From the cell containing the given text, extract its center point as [x, y] coordinate. 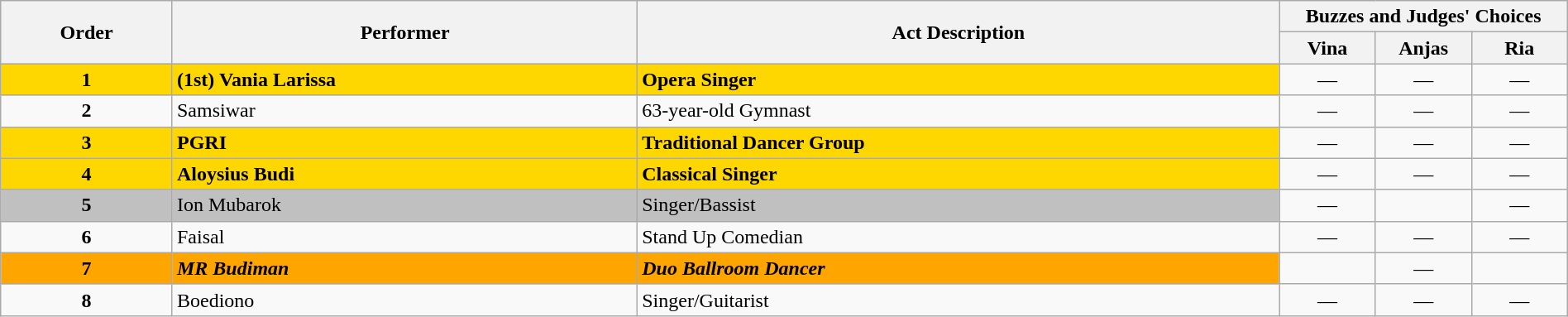
6 [87, 237]
Traditional Dancer Group [958, 142]
Buzzes and Judges' Choices [1423, 17]
2 [87, 111]
7 [87, 268]
Vina [1327, 48]
Boediono [404, 300]
4 [87, 174]
Opera Singer [958, 79]
Order [87, 32]
Act Description [958, 32]
8 [87, 300]
Samsiwar [404, 111]
PGRI [404, 142]
Anjas [1423, 48]
Ion Mubarok [404, 205]
Singer/Bassist [958, 205]
Faisal [404, 237]
MR Budiman [404, 268]
Aloysius Budi [404, 174]
Duo Ballroom Dancer [958, 268]
Performer [404, 32]
3 [87, 142]
63-year-old Gymnast [958, 111]
Stand Up Comedian [958, 237]
1 [87, 79]
(1st) Vania Larissa [404, 79]
Singer/Guitarist [958, 300]
5 [87, 205]
Classical Singer [958, 174]
Ria [1519, 48]
